Pinpoint the cell where the given text exists, returning its (x, y) midpoint coordinate. 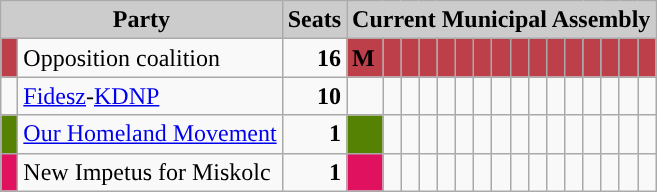
Party (142, 20)
Our Homeland Movement (150, 134)
Opposition coalition (150, 58)
New Impetus for Miskolc (150, 172)
16 (314, 58)
M (365, 58)
Fidesz-KDNP (150, 96)
Seats (314, 20)
10 (314, 96)
Current Municipal Assembly (502, 20)
